Extract the [x, y] coordinate from the center of the cell holding the provided text.  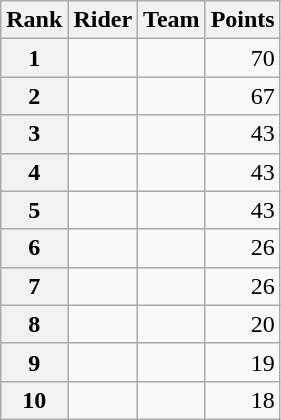
20 [242, 324]
2 [34, 96]
Points [242, 20]
19 [242, 362]
1 [34, 58]
Team [172, 20]
9 [34, 362]
67 [242, 96]
10 [34, 400]
Rank [34, 20]
Rider [103, 20]
4 [34, 172]
3 [34, 134]
5 [34, 210]
7 [34, 286]
18 [242, 400]
70 [242, 58]
6 [34, 248]
8 [34, 324]
